Return (x, y) of the center of cell containing provided text 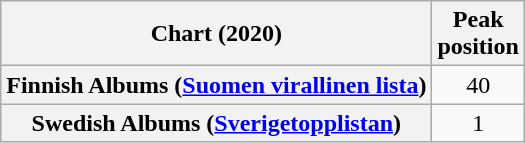
Peakposition (478, 34)
Finnish Albums (Suomen virallinen lista) (216, 85)
40 (478, 85)
Chart (2020) (216, 34)
1 (478, 123)
Swedish Albums (Sverigetopplistan) (216, 123)
